Scan for the cell matching the given text and deliver its [x, y] coordinate at center. 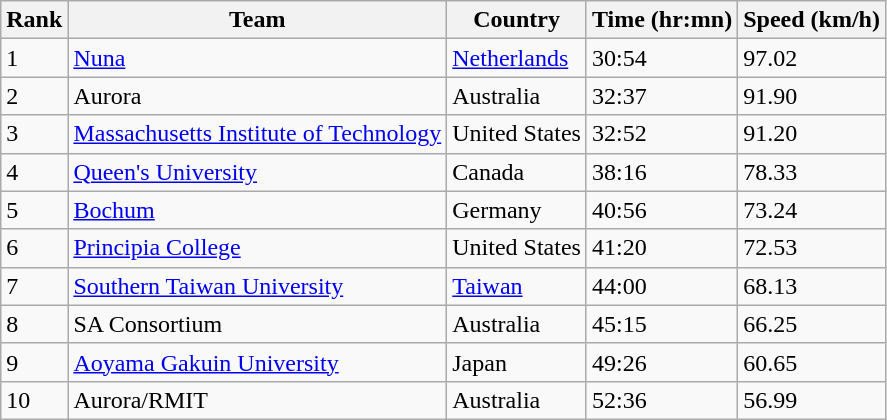
5 [34, 210]
60.65 [812, 362]
66.25 [812, 324]
91.90 [812, 96]
41:20 [662, 248]
40:56 [662, 210]
8 [34, 324]
Rank [34, 20]
3 [34, 134]
52:36 [662, 400]
Time (hr:mn) [662, 20]
56.99 [812, 400]
10 [34, 400]
Team [258, 20]
Taiwan [517, 286]
45:15 [662, 324]
Southern Taiwan University [258, 286]
7 [34, 286]
Massachusetts Institute of Technology [258, 134]
44:00 [662, 286]
2 [34, 96]
38:16 [662, 172]
Principia College [258, 248]
Country [517, 20]
6 [34, 248]
91.20 [812, 134]
4 [34, 172]
73.24 [812, 210]
30:54 [662, 58]
Aurora/RMIT [258, 400]
97.02 [812, 58]
32:37 [662, 96]
Speed (km/h) [812, 20]
Japan [517, 362]
32:52 [662, 134]
Aurora [258, 96]
Netherlands [517, 58]
1 [34, 58]
Germany [517, 210]
Canada [517, 172]
68.13 [812, 286]
72.53 [812, 248]
Bochum [258, 210]
Aoyama Gakuin University [258, 362]
9 [34, 362]
49:26 [662, 362]
SA Consortium [258, 324]
78.33 [812, 172]
Queen's University [258, 172]
Nuna [258, 58]
